Extract the [X, Y] coordinate from the center of the cell holding the provided text.  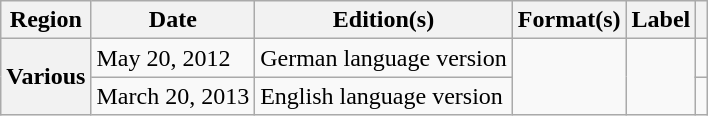
Label [661, 20]
English language version [384, 96]
German language version [384, 58]
Various [46, 77]
May 20, 2012 [173, 58]
Date [173, 20]
Edition(s) [384, 20]
Region [46, 20]
Format(s) [569, 20]
March 20, 2013 [173, 96]
